Extract the [x, y] coordinate from the center of the cell holding the provided text.  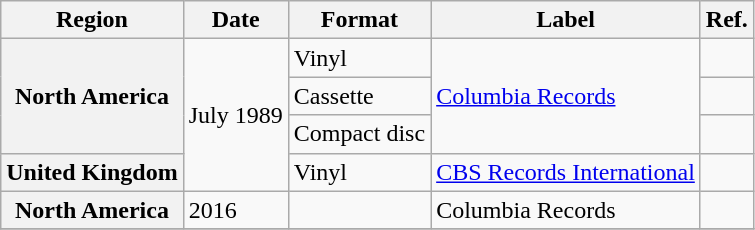
Cassette [359, 96]
July 1989 [236, 115]
United Kingdom [92, 172]
2016 [236, 210]
Region [92, 20]
Ref. [726, 20]
CBS Records International [566, 172]
Format [359, 20]
Compact disc [359, 134]
Date [236, 20]
Label [566, 20]
